For the text-containing cell, return its midpoint in (x, y) coordinate format. 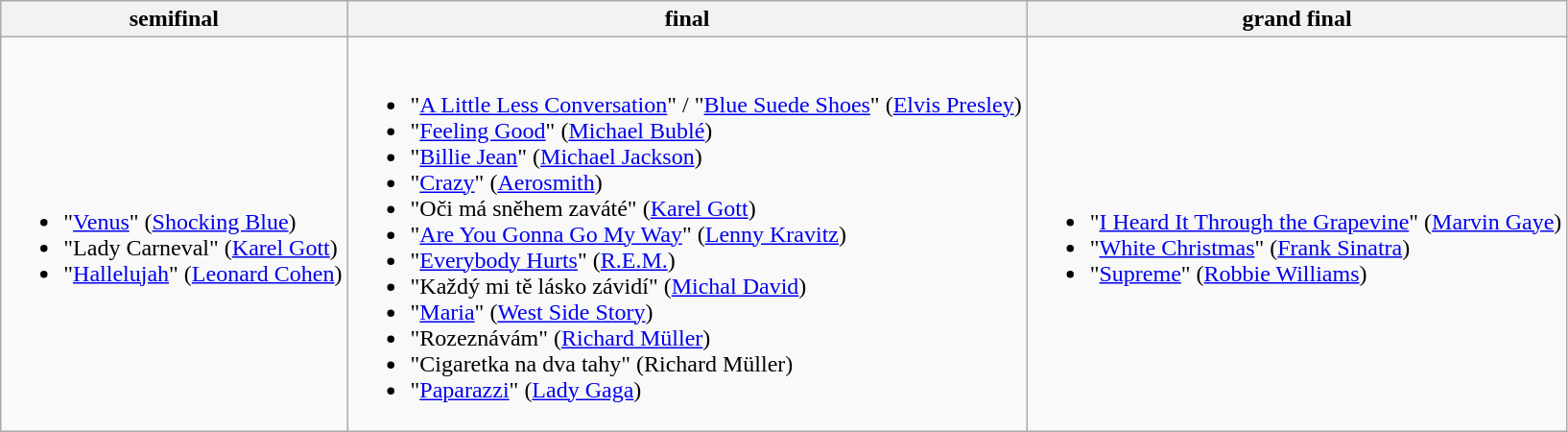
semifinal (175, 19)
final (687, 19)
grand final (1297, 19)
"I Heard It Through the Grapevine" (Marvin Gaye)"White Christmas" (Frank Sinatra)"Supreme" (Robbie Williams) (1297, 234)
"Venus" (Shocking Blue)"Lady Carneval" (Karel Gott)"Hallelujah" (Leonard Cohen) (175, 234)
